Extract the (X, Y) coordinate from the center of the cell holding the provided text.  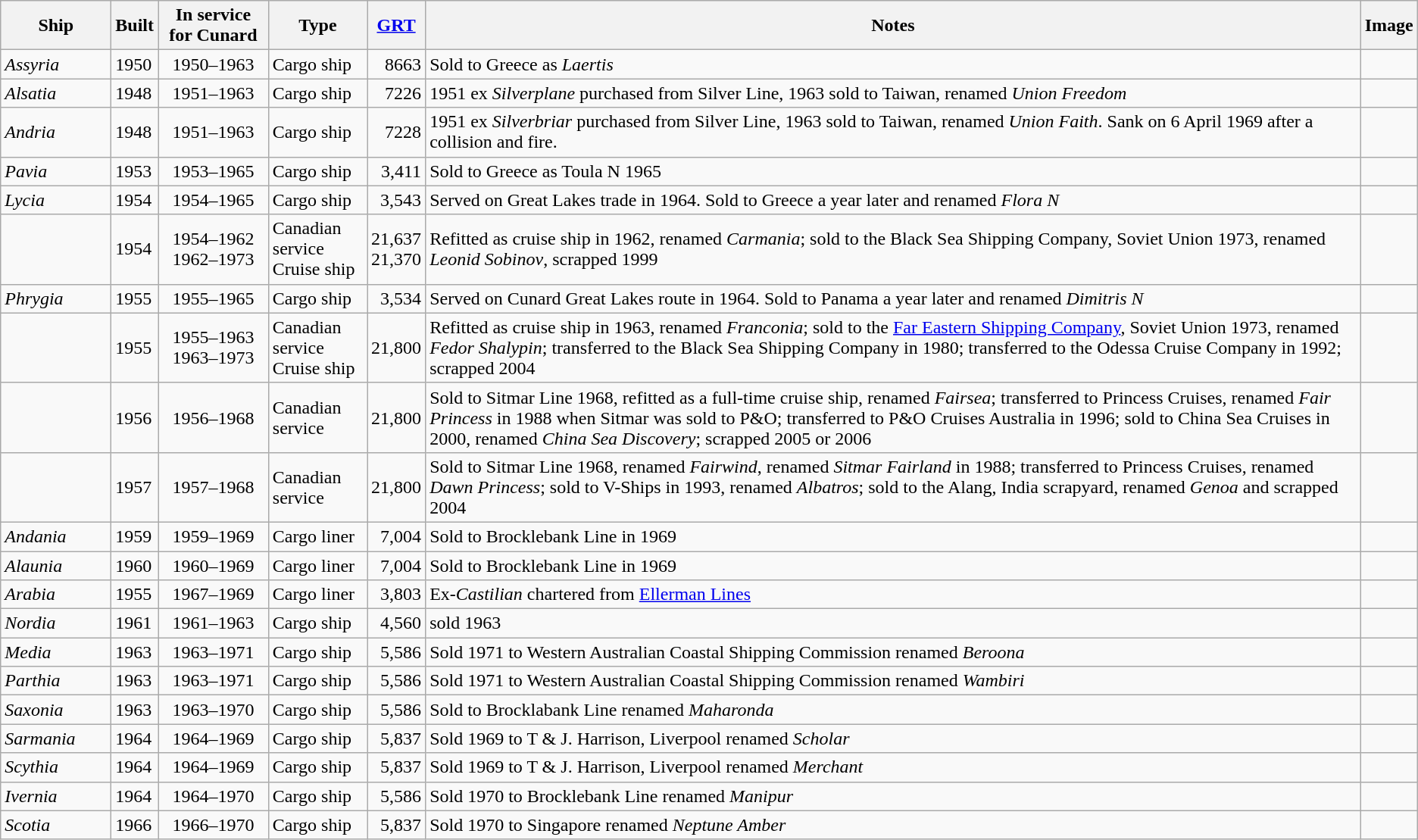
1950 (135, 64)
Phrygia (56, 298)
1955–19631963–1973 (214, 348)
1951 ex Silverplane purchased from Silver Line, 1963 sold to Taiwan, renamed Union Freedom (894, 93)
3,543 (397, 200)
1951 ex Silverbriar purchased from Silver Line, 1963 sold to Taiwan, renamed Union Faith. Sank on 6 April 1969 after a collision and fire. (894, 132)
GRT (397, 26)
Andria (56, 132)
1964–1970 (214, 796)
1960–1969 (214, 566)
In service for Cunard (214, 26)
1959 (135, 536)
Ship (56, 26)
Saxonia (56, 710)
Type (317, 26)
Served on Cunard Great Lakes route in 1964. Sold to Panama a year later and renamed Dimitris N (894, 298)
1950–1963 (214, 64)
Sold 1969 to T & J. Harrison, Liverpool renamed Scholar (894, 739)
Sold 1970 to Singapore renamed Neptune Amber (894, 825)
1953–1965 (214, 171)
Image (1389, 26)
Scotia (56, 825)
Refitted as cruise ship in 1962, renamed Carmania; sold to the Black Sea Shipping Company, Soviet Union 1973, renamed Leonid Sobinov, scrapped 1999 (894, 249)
Alsatia (56, 93)
1959–1969 (214, 536)
1956–1968 (214, 417)
1963–1970 (214, 710)
1957 (135, 487)
Sold to Greece as Toula N 1965 (894, 171)
1967–1969 (214, 595)
Arabia (56, 595)
Sold 1969 to T & J. Harrison, Liverpool renamed Merchant (894, 767)
Ivernia (56, 796)
Sold 1970 to Brocklebank Line renamed Manipur (894, 796)
Media (56, 652)
1955–1965 (214, 298)
1966–1970 (214, 825)
Scythia (56, 767)
1954–19621962–1973 (214, 249)
1960 (135, 566)
Ex-Castilian chartered from Ellerman Lines (894, 595)
4,560 (397, 623)
3,534 (397, 298)
7226 (397, 93)
Pavia (56, 171)
Built (135, 26)
Sold 1971 to Western Australian Coastal Shipping Commission renamed Wambiri (894, 681)
1961 (135, 623)
Notes (894, 26)
1953 (135, 171)
Lycia (56, 200)
7228 (397, 132)
3,803 (397, 595)
1954–1965 (214, 200)
Assyria (56, 64)
8663 (397, 64)
1961–1963 (214, 623)
Sold to Greece as Laertis (894, 64)
Parthia (56, 681)
Sarmania (56, 739)
3,411 (397, 171)
Served on Great Lakes trade in 1964. Sold to Greece a year later and renamed Flora N (894, 200)
1956 (135, 417)
21,63721,370 (397, 249)
Andania (56, 536)
Alaunia (56, 566)
1957–1968 (214, 487)
Nordia (56, 623)
1966 (135, 825)
sold 1963 (894, 623)
Sold 1971 to Western Australian Coastal Shipping Commission renamed Beroona (894, 652)
Sold to Brocklabank Line renamed Maharonda (894, 710)
